Search for the cell housing the specified text and yield its [x, y] center coordinate. 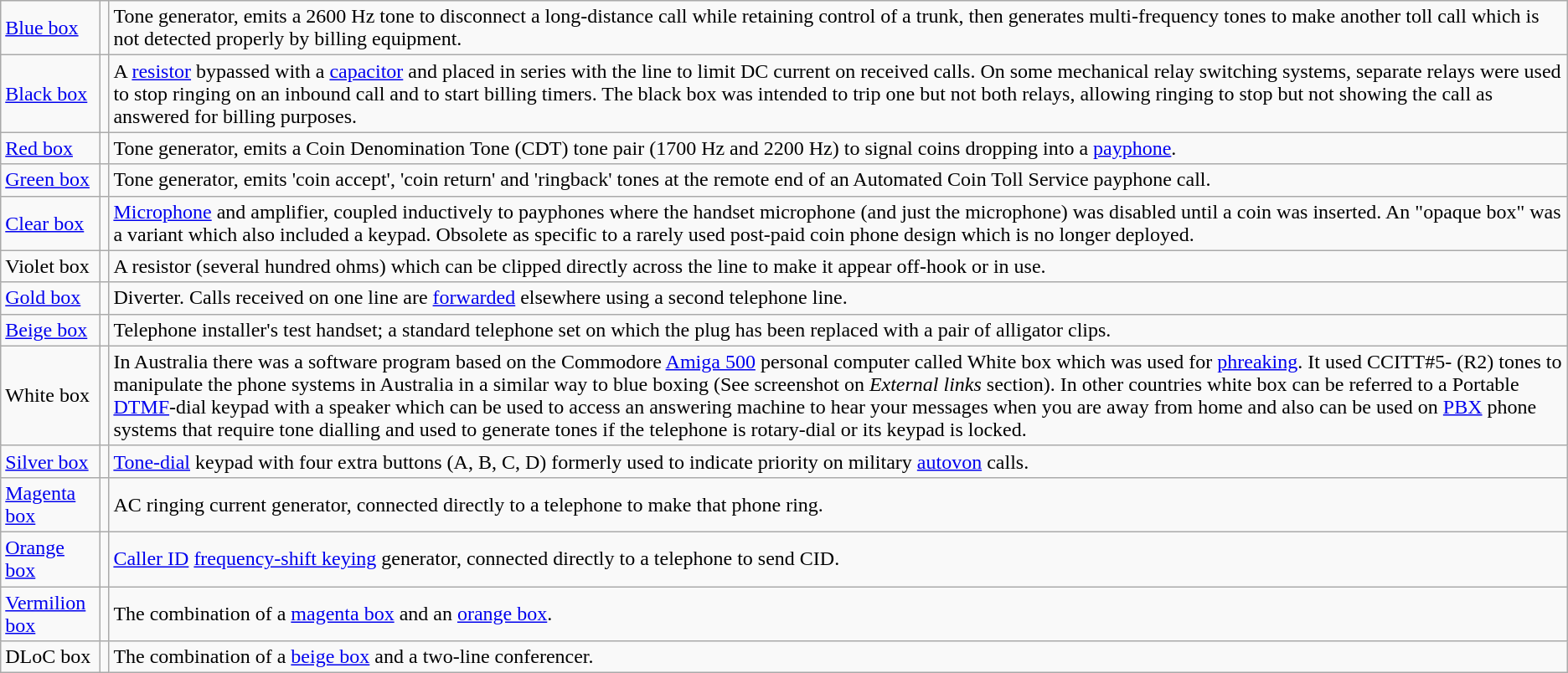
Magenta box [50, 504]
Black box [50, 94]
Red box [50, 148]
The combination of a beige box and a two-line conferencer. [838, 657]
Beige box [50, 330]
AC ringing current generator, connected directly to a telephone to make that phone ring. [838, 504]
Silver box [50, 461]
Blue box [50, 28]
Clear box [50, 223]
Orange box [50, 559]
Vermilion box [50, 613]
Tone generator, emits a Coin Denomination Tone (CDT) tone pair (1700 Hz and 2200 Hz) to signal coins dropping into a payphone. [838, 148]
Tone generator, emits 'coin accept', 'coin return' and 'ringback' tones at the remote end of an Automated Coin Toll Service payphone call. [838, 180]
DLoC box [50, 657]
Violet box [50, 266]
A resistor (several hundred ohms) which can be clipped directly across the line to make it appear off-hook or in use. [838, 266]
Diverter. Calls received on one line are forwarded elsewhere using a second telephone line. [838, 298]
Tone-dial keypad with four extra buttons (A, B, C, D) formerly used to indicate priority on military autovon calls. [838, 461]
Caller ID frequency-shift keying generator, connected directly to a telephone to send CID. [838, 559]
White box [50, 395]
The combination of a magenta box and an orange box. [838, 613]
Telephone installer's test handset; a standard telephone set on which the plug has been replaced with a pair of alligator clips. [838, 330]
Green box [50, 180]
Gold box [50, 298]
